Return the [X, Y] coordinate for the center point of the cell that contains the specified text.  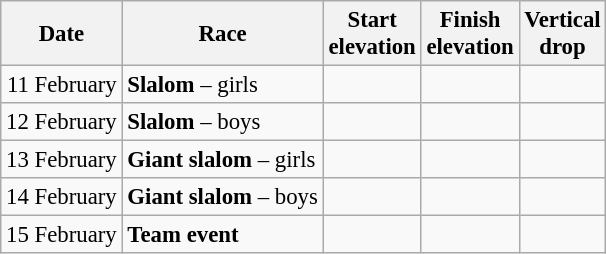
14 February [62, 197]
Startelevation [372, 34]
Finishelevation [470, 34]
15 February [62, 235]
Team event [222, 235]
12 February [62, 122]
Date [62, 34]
11 February [62, 85]
Verticaldrop [562, 34]
Race [222, 34]
13 February [62, 160]
Slalom – boys [222, 122]
Giant slalom – girls [222, 160]
Slalom – girls [222, 85]
Giant slalom – boys [222, 197]
